Output the (X, Y) coordinate of the center of the cell containing the given text.  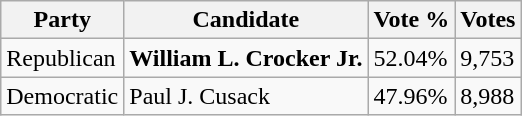
Candidate (246, 20)
Votes (488, 20)
47.96% (412, 96)
52.04% (412, 58)
Republican (62, 58)
Democratic (62, 96)
8,988 (488, 96)
Vote % (412, 20)
Party (62, 20)
William L. Crocker Jr. (246, 58)
9,753 (488, 58)
Paul J. Cusack (246, 96)
